Locate the cell with the specified text and output its [x, y] center coordinate. 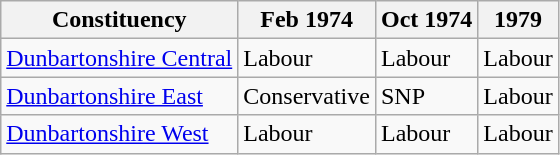
Oct 1974 [426, 20]
Dunbartonshire West [120, 134]
1979 [518, 20]
Conservative [307, 96]
SNP [426, 96]
Feb 1974 [307, 20]
Dunbartonshire East [120, 96]
Dunbartonshire Central [120, 58]
Constituency [120, 20]
